Pinpoint the cell where the given text exists, returning its [x, y] midpoint coordinate. 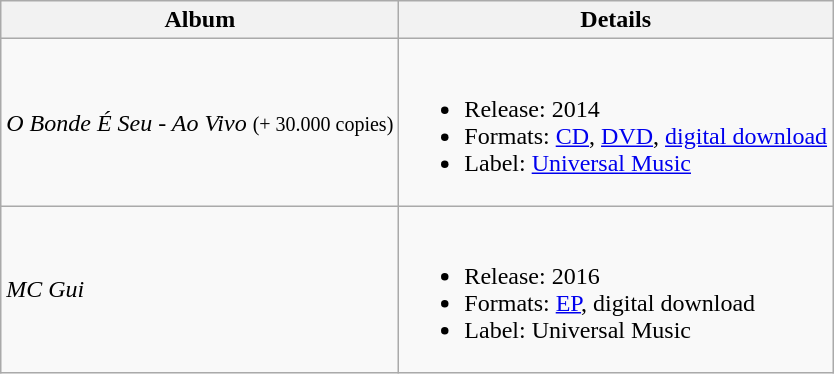
Details [616, 20]
Release: 2014Formats: CD, DVD, digital downloadLabel: Universal Music [616, 122]
Release: 2016Formats: EP, digital downloadLabel: Universal Music [616, 290]
Album [200, 20]
MC Gui [200, 290]
O Bonde É Seu - Ao Vivo (+ 30.000 copies) [200, 122]
